From the cell containing the given text, extract its center point as [X, Y] coordinate. 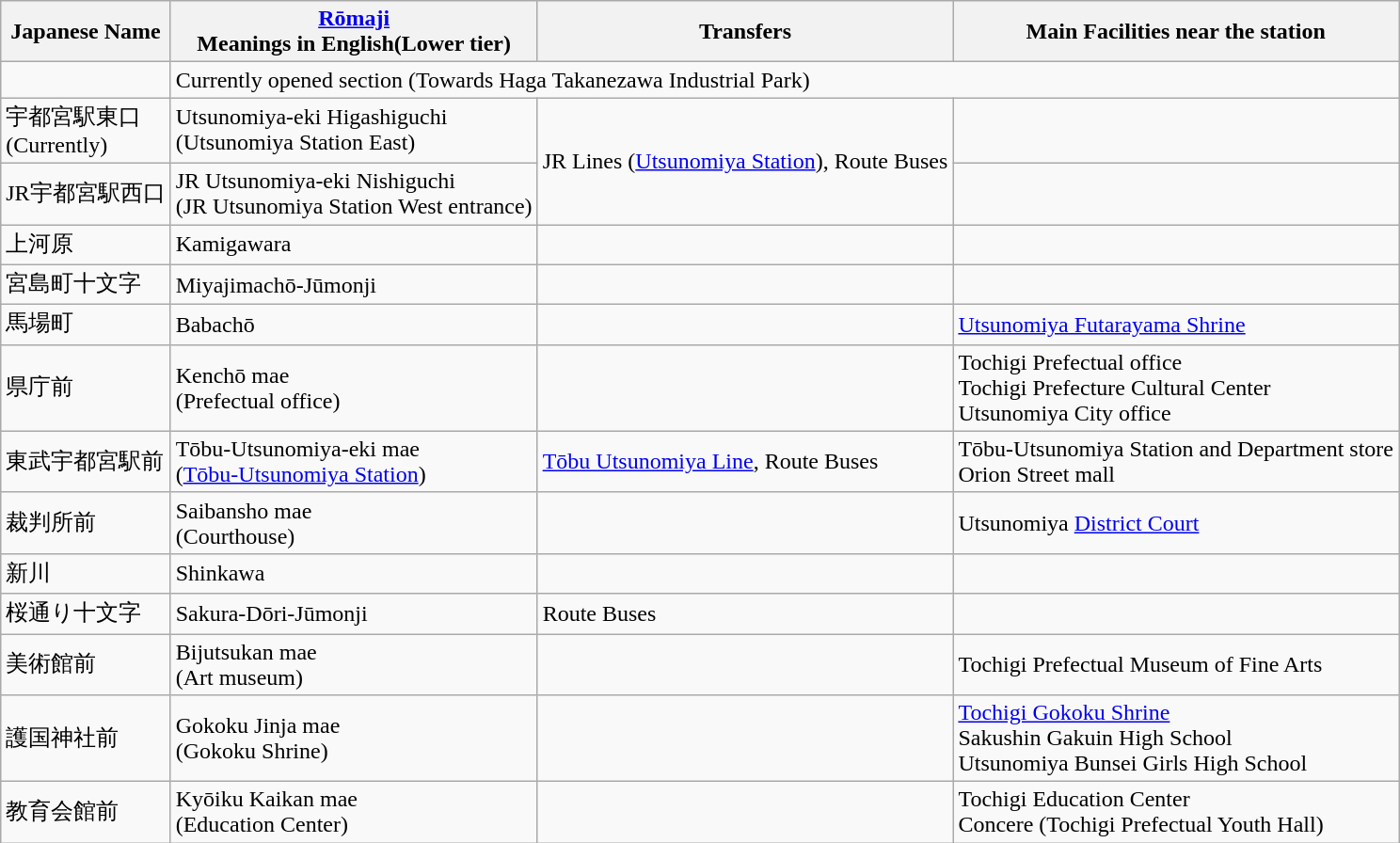
Kyōiku Kaikan mae(Education Center) [354, 813]
Tochigi Education CenterConcere (Tochigi Prefectual Youth Hall) [1176, 813]
Utsunomiya District Court [1176, 523]
宮島町十文字 [86, 284]
美術館前 [86, 664]
Shinkawa [354, 574]
JR Lines (Utsunomiya Station), Route Buses [745, 162]
桜通り十文字 [86, 613]
Tōbu Utsunomiya Line, Route Buses [745, 461]
県庁前 [86, 388]
Transfers [745, 32]
Utsunomiya Futarayama Shrine [1176, 326]
Tōbu-Utsunomiya Station and Department storeOrion Street mall [1176, 461]
Bijutsukan mae(Art museum) [354, 664]
JR Utsunomiya-eki Nishiguchi(JR Utsunomiya Station West entrance) [354, 194]
Saibansho mae(Courthouse) [354, 523]
JR宇都宮駅西口 [86, 194]
東武宇都宮駅前 [86, 461]
Babachō [354, 326]
教育会館前 [86, 813]
新川 [86, 574]
宇都宮駅東口(Currently) [86, 131]
Kenchō mae(Prefectual office) [354, 388]
上河原 [86, 245]
Main Facilities near the station [1176, 32]
Route Buses [745, 613]
Tochigi Prefectual Museum of Fine Arts [1176, 664]
RōmajiMeanings in English(Lower tier) [354, 32]
Japanese Name [86, 32]
Tochigi Gokoku ShrineSakushin Gakuin High SchoolUtsunomiya Bunsei Girls High School [1176, 739]
Gokoku Jinja mae(Gokoku Shrine) [354, 739]
Kamigawara [354, 245]
Tōbu-Utsunomiya-eki mae(Tōbu-Utsunomiya Station) [354, 461]
裁判所前 [86, 523]
Currently opened section (Towards Haga Takanezawa Industrial Park) [785, 80]
Sakura-Dōri-Jūmonji [354, 613]
護国神社前 [86, 739]
馬場町 [86, 326]
Miyajimachō-Jūmonji [354, 284]
Utsunomiya-eki Higashiguchi(Utsunomiya Station East) [354, 131]
Tochigi Prefectual officeTochigi Prefecture Cultural CenterUtsunomiya City office [1176, 388]
